Return the (x, y) coordinate for the center point of the cell that contains the specified text.  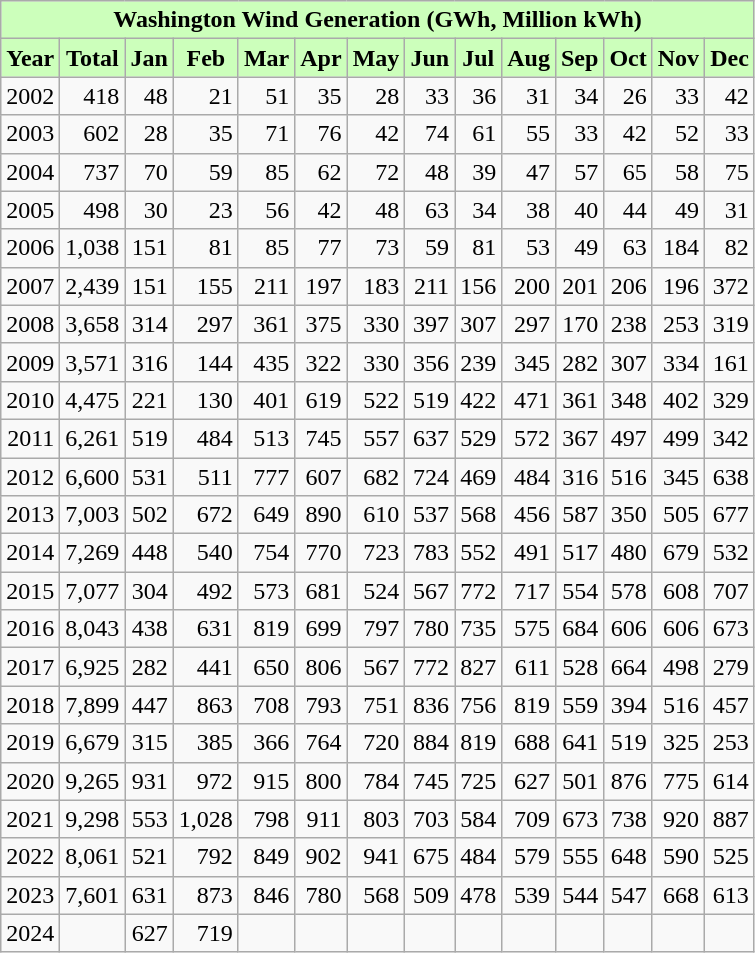
611 (529, 667)
1,028 (206, 819)
6,261 (92, 438)
57 (579, 172)
876 (628, 781)
641 (579, 743)
584 (478, 819)
161 (730, 362)
607 (321, 477)
155 (206, 286)
238 (628, 324)
587 (579, 515)
72 (376, 172)
664 (628, 667)
36 (478, 96)
650 (266, 667)
447 (149, 705)
418 (92, 96)
3,571 (92, 362)
836 (430, 705)
537 (430, 515)
184 (678, 248)
206 (628, 286)
196 (678, 286)
47 (529, 172)
798 (266, 819)
800 (321, 781)
56 (266, 210)
707 (730, 591)
709 (529, 819)
Jun (430, 58)
552 (478, 553)
521 (149, 857)
456 (529, 515)
304 (149, 591)
614 (730, 781)
6,679 (92, 743)
502 (149, 515)
491 (529, 553)
684 (579, 629)
2019 (30, 743)
2009 (30, 362)
144 (206, 362)
279 (730, 667)
21 (206, 96)
315 (149, 743)
314 (149, 324)
2015 (30, 591)
70 (149, 172)
183 (376, 286)
4,475 (92, 400)
438 (149, 629)
2011 (30, 438)
849 (266, 857)
356 (430, 362)
441 (206, 667)
540 (206, 553)
783 (430, 553)
397 (430, 324)
8,043 (92, 629)
793 (321, 705)
770 (321, 553)
522 (376, 400)
6,600 (92, 477)
82 (730, 248)
738 (628, 819)
394 (628, 705)
679 (678, 553)
Oct (628, 58)
720 (376, 743)
725 (478, 781)
735 (478, 629)
497 (628, 438)
7,269 (92, 553)
553 (149, 819)
342 (730, 438)
608 (678, 591)
775 (678, 781)
2003 (30, 134)
201 (579, 286)
677 (730, 515)
2002 (30, 96)
469 (478, 477)
2018 (30, 705)
602 (92, 134)
2022 (30, 857)
505 (678, 515)
890 (321, 515)
1,038 (92, 248)
513 (266, 438)
Year (30, 58)
334 (678, 362)
887 (730, 819)
329 (730, 400)
2024 (30, 933)
372 (730, 286)
38 (529, 210)
777 (266, 477)
784 (376, 781)
Aug (529, 58)
322 (321, 362)
873 (206, 895)
156 (478, 286)
920 (678, 819)
557 (376, 438)
26 (628, 96)
325 (678, 743)
555 (579, 857)
2014 (30, 553)
846 (266, 895)
681 (321, 591)
682 (376, 477)
972 (206, 781)
941 (376, 857)
77 (321, 248)
350 (628, 515)
806 (321, 667)
511 (206, 477)
532 (730, 553)
578 (628, 591)
471 (529, 400)
931 (149, 781)
2004 (30, 172)
717 (529, 591)
2008 (30, 324)
366 (266, 743)
367 (579, 438)
480 (628, 553)
75 (730, 172)
435 (266, 362)
3,658 (92, 324)
902 (321, 857)
699 (321, 629)
2007 (30, 286)
2005 (30, 210)
8,061 (92, 857)
Feb (206, 58)
708 (266, 705)
754 (266, 553)
2023 (30, 895)
51 (266, 96)
7,899 (92, 705)
40 (579, 210)
457 (730, 705)
402 (678, 400)
Nov (678, 58)
517 (579, 553)
792 (206, 857)
590 (678, 857)
2010 (30, 400)
Jul (478, 58)
2012 (30, 477)
130 (206, 400)
572 (529, 438)
492 (206, 591)
76 (321, 134)
539 (529, 895)
55 (529, 134)
764 (321, 743)
884 (430, 743)
200 (529, 286)
672 (206, 515)
573 (266, 591)
528 (579, 667)
501 (579, 781)
401 (266, 400)
65 (628, 172)
863 (206, 705)
559 (579, 705)
221 (149, 400)
911 (321, 819)
Total (92, 58)
524 (376, 591)
737 (92, 172)
827 (478, 667)
6,925 (92, 667)
2013 (30, 515)
197 (321, 286)
688 (529, 743)
319 (730, 324)
58 (678, 172)
797 (376, 629)
531 (149, 477)
638 (730, 477)
613 (730, 895)
385 (206, 743)
375 (321, 324)
751 (376, 705)
2017 (30, 667)
544 (579, 895)
74 (430, 134)
575 (529, 629)
2021 (30, 819)
668 (678, 895)
348 (628, 400)
499 (678, 438)
448 (149, 553)
2006 (30, 248)
637 (430, 438)
803 (376, 819)
719 (206, 933)
53 (529, 248)
756 (478, 705)
579 (529, 857)
422 (478, 400)
7,601 (92, 895)
Dec (730, 58)
2016 (30, 629)
May (376, 58)
Jan (149, 58)
2,439 (92, 286)
62 (321, 172)
Sep (579, 58)
724 (430, 477)
478 (478, 895)
44 (628, 210)
73 (376, 248)
675 (430, 857)
7,077 (92, 591)
649 (266, 515)
619 (321, 400)
23 (206, 210)
239 (478, 362)
525 (730, 857)
529 (478, 438)
9,298 (92, 819)
Mar (266, 58)
2020 (30, 781)
39 (478, 172)
915 (266, 781)
Washington Wind Generation (GWh, Million kWh) (378, 20)
30 (149, 210)
703 (430, 819)
71 (266, 134)
547 (628, 895)
61 (478, 134)
7,003 (92, 515)
9,265 (92, 781)
52 (678, 134)
610 (376, 515)
Apr (321, 58)
170 (579, 324)
723 (376, 553)
554 (579, 591)
509 (430, 895)
648 (628, 857)
